Pinpoint the cell where the given text exists, returning its [X, Y] midpoint coordinate. 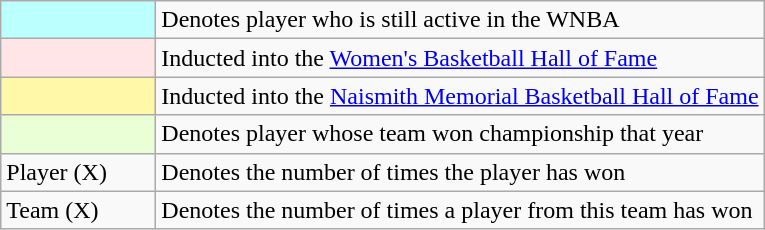
Inducted into the Women's Basketball Hall of Fame [460, 58]
Denotes player whose team won championship that year [460, 134]
Denotes the number of times the player has won [460, 172]
Team (X) [78, 210]
Denotes the number of times a player from this team has won [460, 210]
Inducted into the Naismith Memorial Basketball Hall of Fame [460, 96]
Player (X) [78, 172]
Denotes player who is still active in the WNBA [460, 20]
